From the cell containing the given text, extract its center point as (x, y) coordinate. 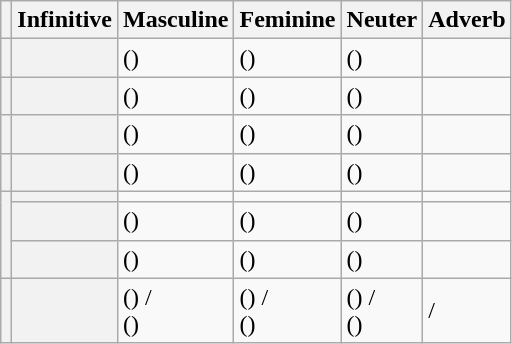
/ (467, 310)
Neuter (382, 20)
Adverb (467, 20)
Infinitive (65, 20)
Feminine (288, 20)
Masculine (176, 20)
